Scan for the cell matching the given text and deliver its [X, Y] coordinate at center. 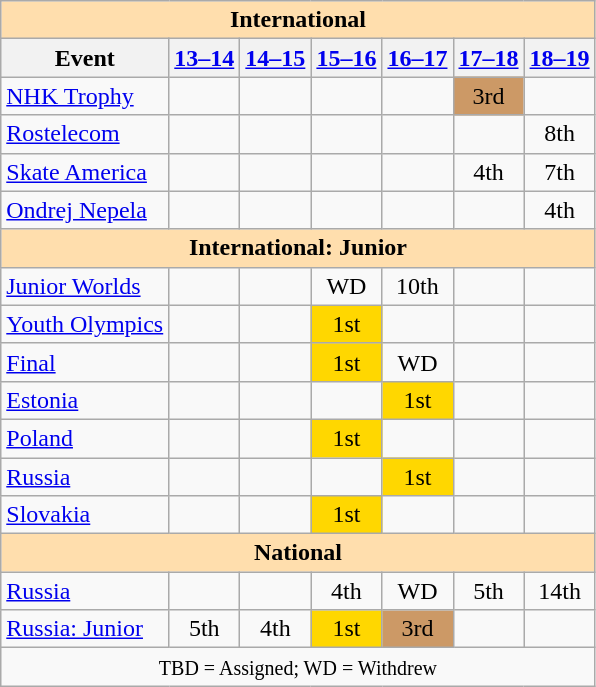
15–16 [346, 58]
Junior Worlds [85, 286]
National [298, 553]
TBD = Assigned; WD = Withdrew [298, 667]
NHK Trophy [85, 96]
Slovakia [85, 515]
16–17 [418, 58]
10th [418, 286]
Final [85, 362]
14–15 [276, 58]
7th [560, 172]
Poland [85, 438]
Event [85, 58]
International [298, 20]
18–19 [560, 58]
17–18 [488, 58]
13–14 [204, 58]
8th [560, 134]
International: Junior [298, 248]
Skate America [85, 172]
Ondrej Nepela [85, 210]
14th [560, 591]
Russia: Junior [85, 629]
Rostelecom [85, 134]
Estonia [85, 400]
Youth Olympics [85, 324]
